Find where the given text appears and provide that cell's center as (X, Y) coordinate. 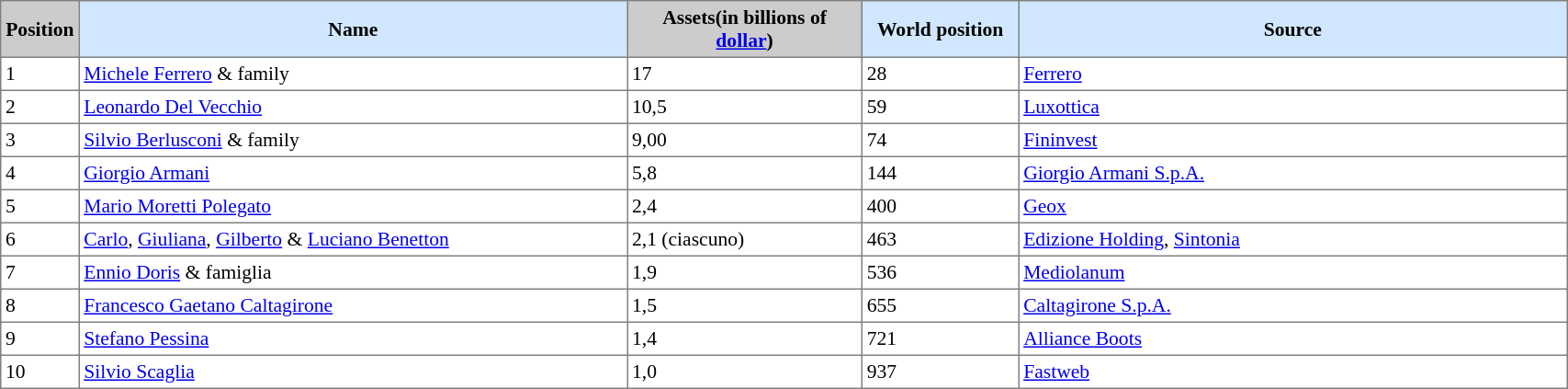
6 (40, 239)
Position (40, 29)
World position (940, 29)
9 (40, 338)
Mediolanum (1293, 272)
5 (40, 206)
2,1 (ciascuno) (745, 239)
463 (940, 239)
28 (940, 74)
Michele Ferrero & family (353, 74)
5,8 (745, 173)
2 (40, 107)
Leonardo Del Vecchio (353, 107)
Ennio Doris & famiglia (353, 272)
Giorgio Armani S.p.A. (1293, 173)
400 (940, 206)
Luxottica (1293, 107)
144 (940, 173)
Silvio Scaglia (353, 372)
Silvio Berlusconi & family (353, 140)
Caltagirone S.p.A. (1293, 305)
Fastweb (1293, 372)
Carlo, Giuliana, Gilberto & Luciano Benetton (353, 239)
Ferrero (1293, 74)
Name (353, 29)
1,9 (745, 272)
721 (940, 338)
Francesco Gaetano Caltagirone (353, 305)
3 (40, 140)
536 (940, 272)
Source (1293, 29)
Stefano Pessina (353, 338)
8 (40, 305)
74 (940, 140)
17 (745, 74)
Giorgio Armani (353, 173)
655 (940, 305)
Assets(in billions of dollar) (745, 29)
10,5 (745, 107)
Geox (1293, 206)
7 (40, 272)
Fininvest (1293, 140)
Alliance Boots (1293, 338)
937 (940, 372)
1,0 (745, 372)
Edizione Holding, Sintonia (1293, 239)
1,4 (745, 338)
1,5 (745, 305)
2,4 (745, 206)
4 (40, 173)
9,00 (745, 140)
1 (40, 74)
10 (40, 372)
59 (940, 107)
Mario Moretti Polegato (353, 206)
